Scan for the cell matching the given text and deliver its [x, y] coordinate at center. 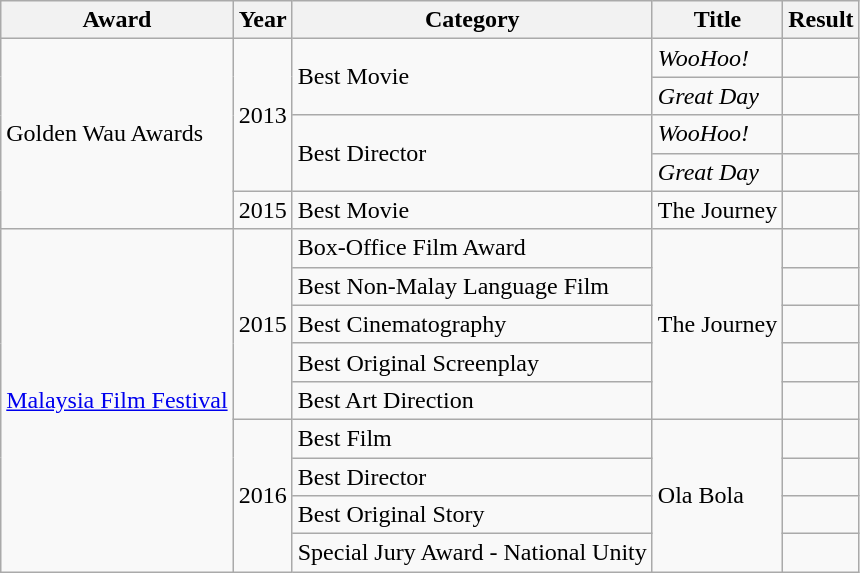
Year [262, 20]
Award [117, 20]
2016 [262, 495]
Ola Bola [717, 495]
Golden Wau Awards [117, 134]
2013 [262, 115]
Best Art Direction [472, 400]
Best Original Story [472, 515]
Title [717, 20]
Best Cinematography [472, 324]
Best Film [472, 438]
Best Original Screenplay [472, 362]
Malaysia Film Festival [117, 400]
Special Jury Award - National Unity [472, 553]
Category [472, 20]
Best Non-Malay Language Film [472, 286]
Result [821, 20]
Box-Office Film Award [472, 248]
